Provide the [X, Y] coordinate of the cell's center where the given text is located.  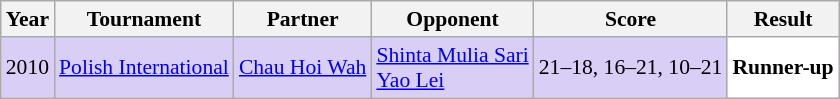
2010 [28, 68]
Polish International [144, 68]
21–18, 16–21, 10–21 [631, 68]
Year [28, 19]
Score [631, 19]
Runner-up [782, 68]
Opponent [452, 19]
Shinta Mulia Sari Yao Lei [452, 68]
Result [782, 19]
Partner [303, 19]
Tournament [144, 19]
Chau Hoi Wah [303, 68]
